For the text-containing cell, return its midpoint in (X, Y) coordinate format. 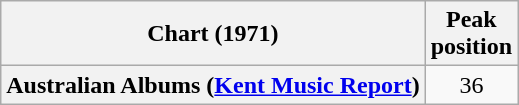
Peakposition (471, 34)
Chart (1971) (213, 34)
36 (471, 85)
Australian Albums (Kent Music Report) (213, 85)
